Return the (x, y) coordinate for the center point of the cell that contains the specified text.  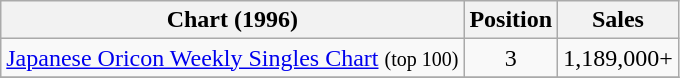
3 (511, 58)
Japanese Oricon Weekly Singles Chart (top 100) (232, 58)
Position (511, 20)
Sales (618, 20)
1,189,000+ (618, 58)
Chart (1996) (232, 20)
